Determine the [x, y] coordinate at the center of the cell enclosing the given text.  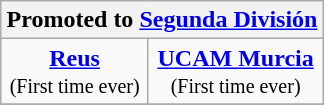
Reus(First time ever) [74, 72]
UCAM Murcia(First time ever) [236, 72]
Promoted to Segunda División [162, 20]
